Return (x, y) of the center of cell containing provided text 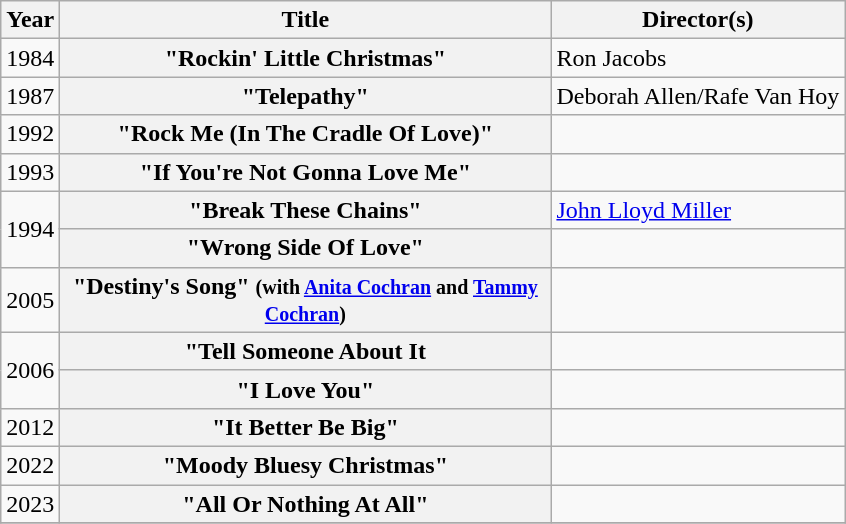
"Break These Chains" (306, 210)
"I Love You" (306, 389)
1984 (30, 58)
2006 (30, 370)
Ron Jacobs (698, 58)
"It Better Be Big" (306, 427)
"Moody Bluesy Christmas" (306, 465)
"All Or Nothing At All" (306, 503)
2005 (30, 300)
John Lloyd Miller (698, 210)
1994 (30, 229)
1993 (30, 172)
2022 (30, 465)
"Rockin' Little Christmas" (306, 58)
Year (30, 20)
"Tell Someone About It (306, 351)
"Rock Me (In The Cradle Of Love)" (306, 134)
2023 (30, 503)
1987 (30, 96)
"Wrong Side Of Love" (306, 248)
Director(s) (698, 20)
"Destiny's Song" (with Anita Cochran and Tammy Cochran) (306, 300)
"If You're Not Gonna Love Me" (306, 172)
2012 (30, 427)
Title (306, 20)
Deborah Allen/Rafe Van Hoy (698, 96)
1992 (30, 134)
"Telepathy" (306, 96)
